Return [X, Y] of the center of cell containing provided text 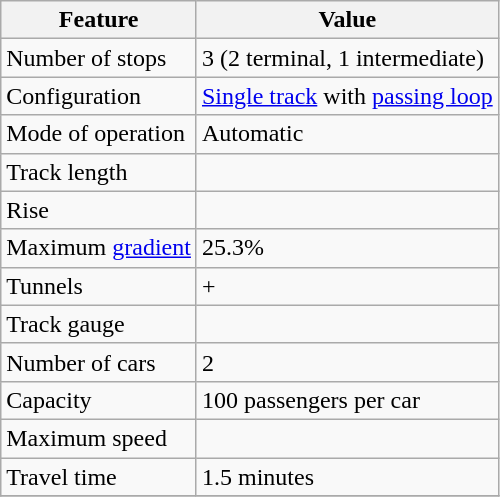
Maximum speed [99, 438]
Number of cars [99, 362]
+ [347, 286]
Feature [99, 20]
Configuration [99, 96]
Value [347, 20]
Tunnels [99, 286]
1.5 minutes [347, 477]
Travel time [99, 477]
2 [347, 362]
Mode of operation [99, 134]
Track gauge [99, 324]
25.3% [347, 248]
Number of stops [99, 58]
Single track with passing loop [347, 96]
Rise [99, 210]
Maximum gradient [99, 248]
100 passengers per car [347, 400]
Capacity [99, 400]
Track length [99, 172]
Automatic [347, 134]
3 (2 terminal, 1 intermediate) [347, 58]
